Search for the cell housing the specified text and yield its [X, Y] center coordinate. 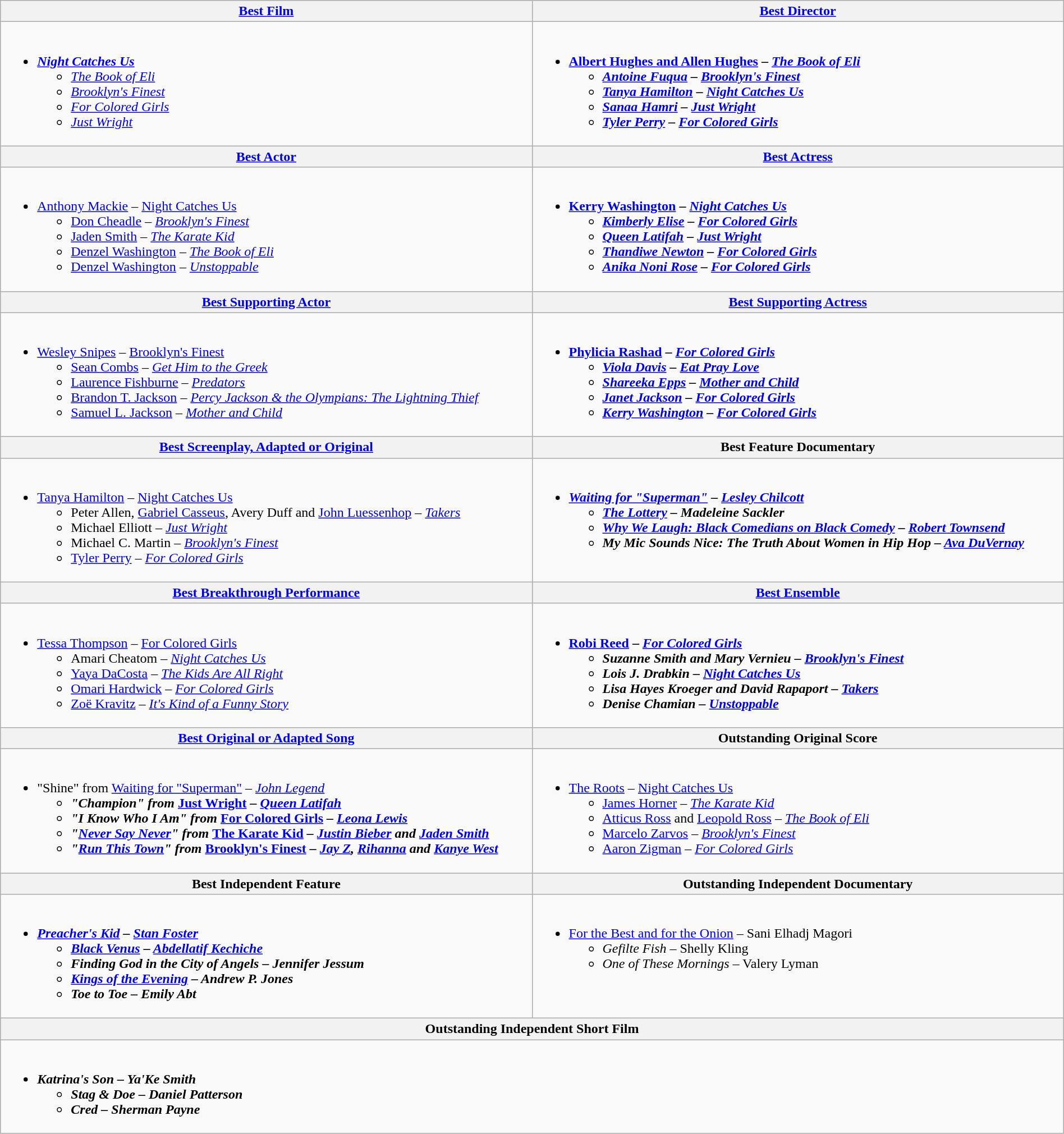
Night Catches UsThe Book of EliBrooklyn's FinestFor Colored GirlsJust Wright [266, 84]
Best Feature Documentary [798, 447]
Best Actress [798, 157]
Outstanding Independent Short Film [532, 1029]
Outstanding Original Score [798, 738]
Best Ensemble [798, 593]
Best Director [798, 11]
Best Film [266, 11]
Best Supporting Actress [798, 302]
Best Screenplay, Adapted or Original [266, 447]
Best Supporting Actor [266, 302]
Outstanding Independent Documentary [798, 884]
For the Best and for the Onion – Sani Elhadj MagoriGefilte Fish – Shelly KlingOne of These Mornings – Valery Lyman [798, 956]
Best Independent Feature [266, 884]
Best Original or Adapted Song [266, 738]
Katrina's Son – Ya'Ke SmithStag & Doe – Daniel PattersonCred – Sherman Payne [532, 1086]
Best Actor [266, 157]
Best Breakthrough Performance [266, 593]
